Provide the [X, Y] coordinate of the cell's center where the given text is located.  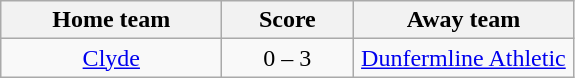
Away team [464, 20]
Dunfermline Athletic [464, 58]
0 – 3 [288, 58]
Score [288, 20]
Home team [112, 20]
Clyde [112, 58]
